Return (x, y) of the center of cell containing provided text 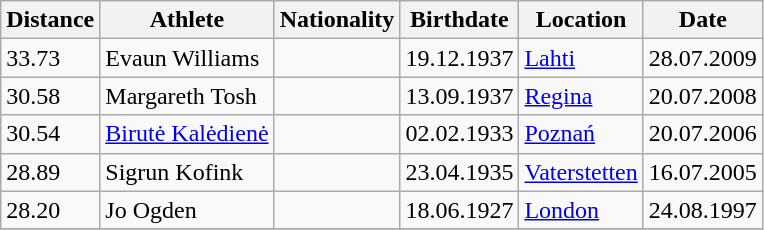
Date (702, 20)
Regina (581, 96)
13.09.1937 (460, 96)
20.07.2008 (702, 96)
London (581, 210)
Evaun Williams (187, 58)
20.07.2006 (702, 134)
Nationality (337, 20)
19.12.1937 (460, 58)
Margareth Tosh (187, 96)
28.20 (50, 210)
Jo Ogden (187, 210)
30.54 (50, 134)
Birutė Kalėdienė (187, 134)
Sigrun Kofink (187, 172)
28.89 (50, 172)
30.58 (50, 96)
Vaterstetten (581, 172)
Poznań (581, 134)
Distance (50, 20)
Birthdate (460, 20)
18.06.1927 (460, 210)
24.08.1997 (702, 210)
28.07.2009 (702, 58)
Athlete (187, 20)
02.02.1933 (460, 134)
33.73 (50, 58)
23.04.1935 (460, 172)
16.07.2005 (702, 172)
Location (581, 20)
Lahti (581, 58)
